Search for the cell housing the specified text and yield its [X, Y] center coordinate. 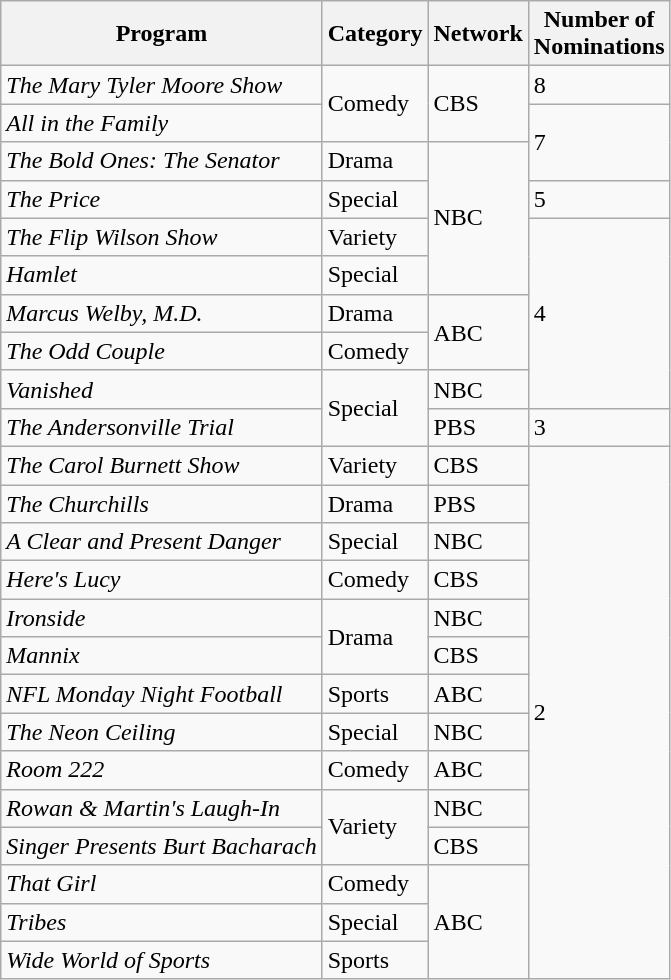
Wide World of Sports [162, 960]
Here's Lucy [162, 580]
Room 222 [162, 770]
That Girl [162, 884]
Mannix [162, 656]
7 [599, 142]
Network [478, 34]
The Andersonville Trial [162, 427]
Singer Presents Burt Bacharach [162, 846]
5 [599, 199]
3 [599, 427]
The Churchills [162, 503]
2 [599, 712]
A Clear and Present Danger [162, 542]
The Flip Wilson Show [162, 237]
The Price [162, 199]
Number ofNominations [599, 34]
The Carol Burnett Show [162, 465]
Rowan & Martin's Laugh-In [162, 808]
All in the Family [162, 123]
NFL Monday Night Football [162, 694]
The Bold Ones: The Senator [162, 161]
Category [375, 34]
8 [599, 85]
Ironside [162, 618]
Tribes [162, 922]
4 [599, 313]
The Odd Couple [162, 351]
Program [162, 34]
Marcus Welby, M.D. [162, 313]
Vanished [162, 389]
The Mary Tyler Moore Show [162, 85]
Hamlet [162, 275]
The Neon Ceiling [162, 732]
